Determine the (X, Y) coordinate at the center of the cell enclosing the given text.  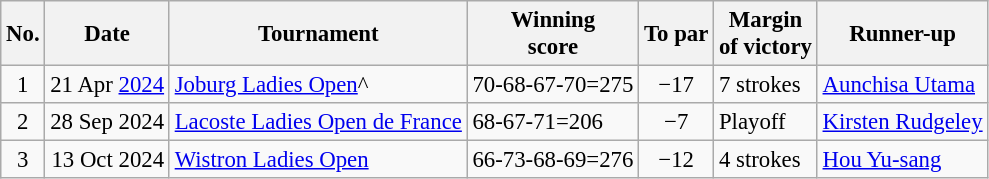
Aunchisa Utama (902, 85)
Lacoste Ladies Open de France (318, 122)
Playoff (766, 122)
7 strokes (766, 85)
66-73-68-69=276 (553, 160)
Marginof victory (766, 34)
70-68-67-70=275 (553, 85)
21 Apr 2024 (107, 85)
Wistron Ladies Open (318, 160)
Date (107, 34)
Winningscore (553, 34)
−17 (676, 85)
Kirsten Rudgeley (902, 122)
28 Sep 2024 (107, 122)
4 strokes (766, 160)
2 (23, 122)
Joburg Ladies Open^ (318, 85)
To par (676, 34)
3 (23, 160)
1 (23, 85)
Tournament (318, 34)
13 Oct 2024 (107, 160)
Hou Yu-sang (902, 160)
−7 (676, 122)
68-67-71=206 (553, 122)
Runner-up (902, 34)
−12 (676, 160)
No. (23, 34)
